From the cell containing the given text, extract its center point as [X, Y] coordinate. 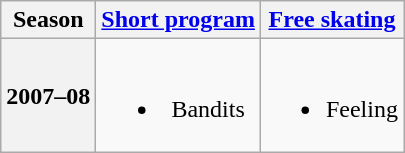
Season [48, 20]
Bandits [178, 96]
Feeling [332, 96]
Short program [178, 20]
Free skating [332, 20]
2007–08 [48, 96]
